Output the (x, y) coordinate of the center of the cell containing the given text.  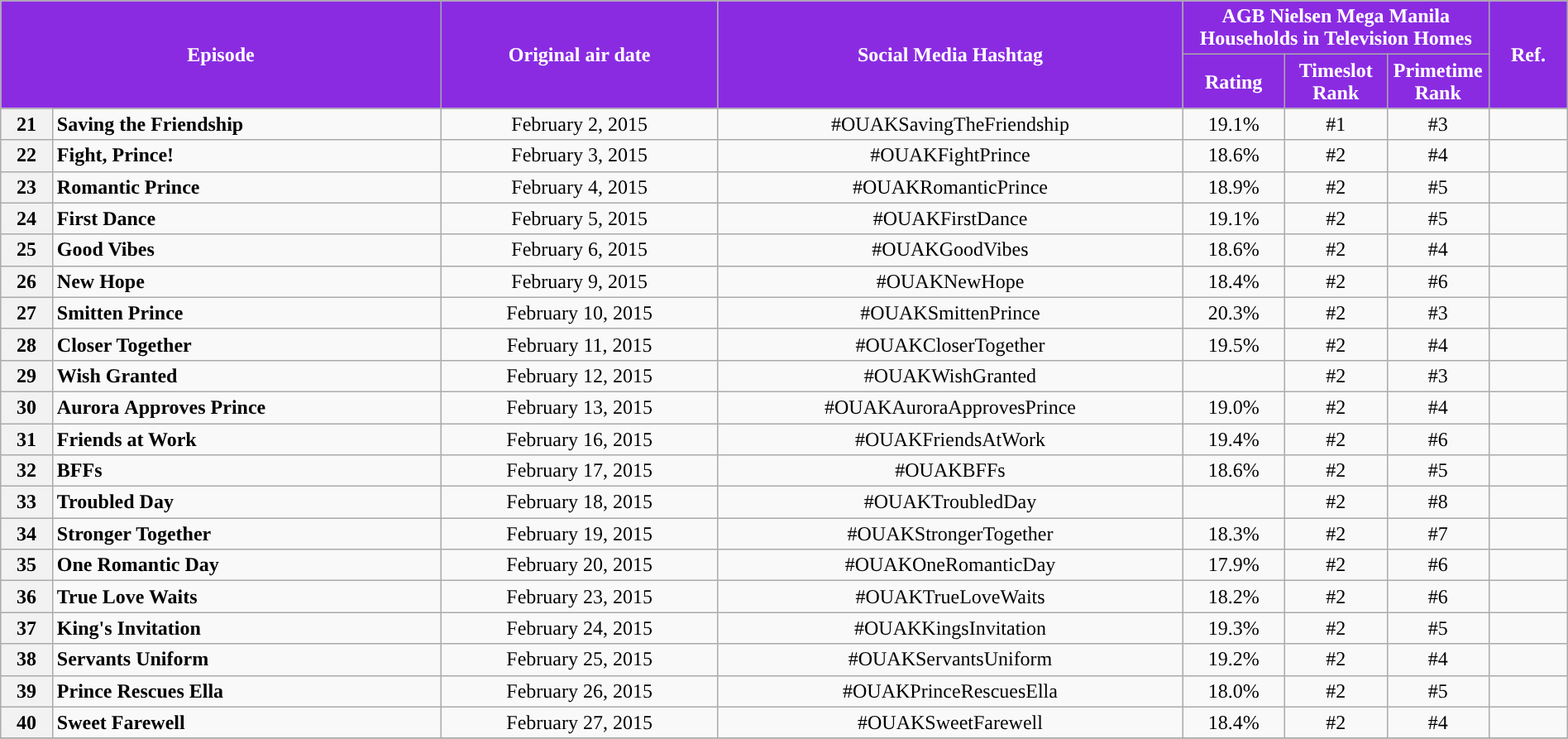
32 (26, 471)
February 2, 2015 (579, 124)
#OUAKCloserTogether (950, 344)
February 13, 2015 (579, 407)
Closer Together (246, 344)
Romantic Prince (246, 187)
#OUAKServantsUniform (950, 660)
BFFs (246, 471)
#7 (1438, 534)
17.9% (1234, 565)
26 (26, 281)
#OUAKSmittenPrince (950, 313)
February 23, 2015 (579, 597)
28 (26, 344)
Wish Granted (246, 376)
34 (26, 534)
February 6, 2015 (579, 250)
#OUAKWishGranted (950, 376)
Ref. (1528, 55)
#8 (1438, 502)
18.3% (1234, 534)
21 (26, 124)
#OUAKFriendsAtWork (950, 439)
Servants Uniform (246, 660)
33 (26, 502)
#OUAKFightPrince (950, 156)
AGB Nielsen Mega Manila Households in Television Homes (1336, 28)
18.9% (1234, 187)
#OUAKTroubledDay (950, 502)
#OUAKNewHope (950, 281)
Primetime Rank (1438, 81)
#OUAKStrongerTogether (950, 534)
February 11, 2015 (579, 344)
19.5% (1234, 344)
24 (26, 218)
20.3% (1234, 313)
February 26, 2015 (579, 691)
18.2% (1234, 597)
#OUAKFirstDance (950, 218)
February 3, 2015 (579, 156)
19.2% (1234, 660)
30 (26, 407)
22 (26, 156)
37 (26, 628)
#OUAKGoodVibes (950, 250)
Original air date (579, 55)
25 (26, 250)
February 18, 2015 (579, 502)
February 25, 2015 (579, 660)
35 (26, 565)
February 9, 2015 (579, 281)
February 24, 2015 (579, 628)
39 (26, 691)
Social Media Hashtag (950, 55)
#OUAKSweetFarewell (950, 722)
King's Invitation (246, 628)
Stronger Together (246, 534)
#OUAKRomanticPrince (950, 187)
31 (26, 439)
19.4% (1234, 439)
One Romantic Day (246, 565)
Smitten Prince (246, 313)
February 4, 2015 (579, 187)
#OUAKAuroraApprovesPrince (950, 407)
#OUAKBFFs (950, 471)
27 (26, 313)
Rating (1234, 81)
19.0% (1234, 407)
#OUAKKingsInvitation (950, 628)
February 17, 2015 (579, 471)
#OUAKSavingTheFriendship (950, 124)
#OUAKOneRomanticDay (950, 565)
#OUAKTrueLoveWaits (950, 597)
#1 (1336, 124)
Timeslot Rank (1336, 81)
Episode (221, 55)
#OUAKPrinceRescuesElla (950, 691)
38 (26, 660)
36 (26, 597)
February 10, 2015 (579, 313)
February 20, 2015 (579, 565)
23 (26, 187)
New Hope (246, 281)
19.3% (1234, 628)
February 27, 2015 (579, 722)
February 16, 2015 (579, 439)
Prince Rescues Ella (246, 691)
18.0% (1234, 691)
Sweet Farewell (246, 722)
Fight, Prince! (246, 156)
Friends at Work (246, 439)
Good Vibes (246, 250)
February 12, 2015 (579, 376)
40 (26, 722)
Troubled Day (246, 502)
First Dance (246, 218)
February 19, 2015 (579, 534)
Saving the Friendship (246, 124)
Aurora Approves Prince (246, 407)
True Love Waits (246, 597)
29 (26, 376)
February 5, 2015 (579, 218)
